Find where the given text appears and provide that cell's center as (x, y) coordinate. 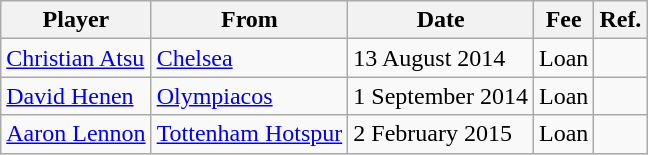
Player (76, 20)
Ref. (620, 20)
Olympiacos (250, 96)
1 September 2014 (441, 96)
13 August 2014 (441, 58)
Chelsea (250, 58)
2 February 2015 (441, 134)
David Henen (76, 96)
Christian Atsu (76, 58)
Tottenham Hotspur (250, 134)
Aaron Lennon (76, 134)
Fee (563, 20)
Date (441, 20)
From (250, 20)
